Pinpoint the cell where the given text exists, returning its [X, Y] midpoint coordinate. 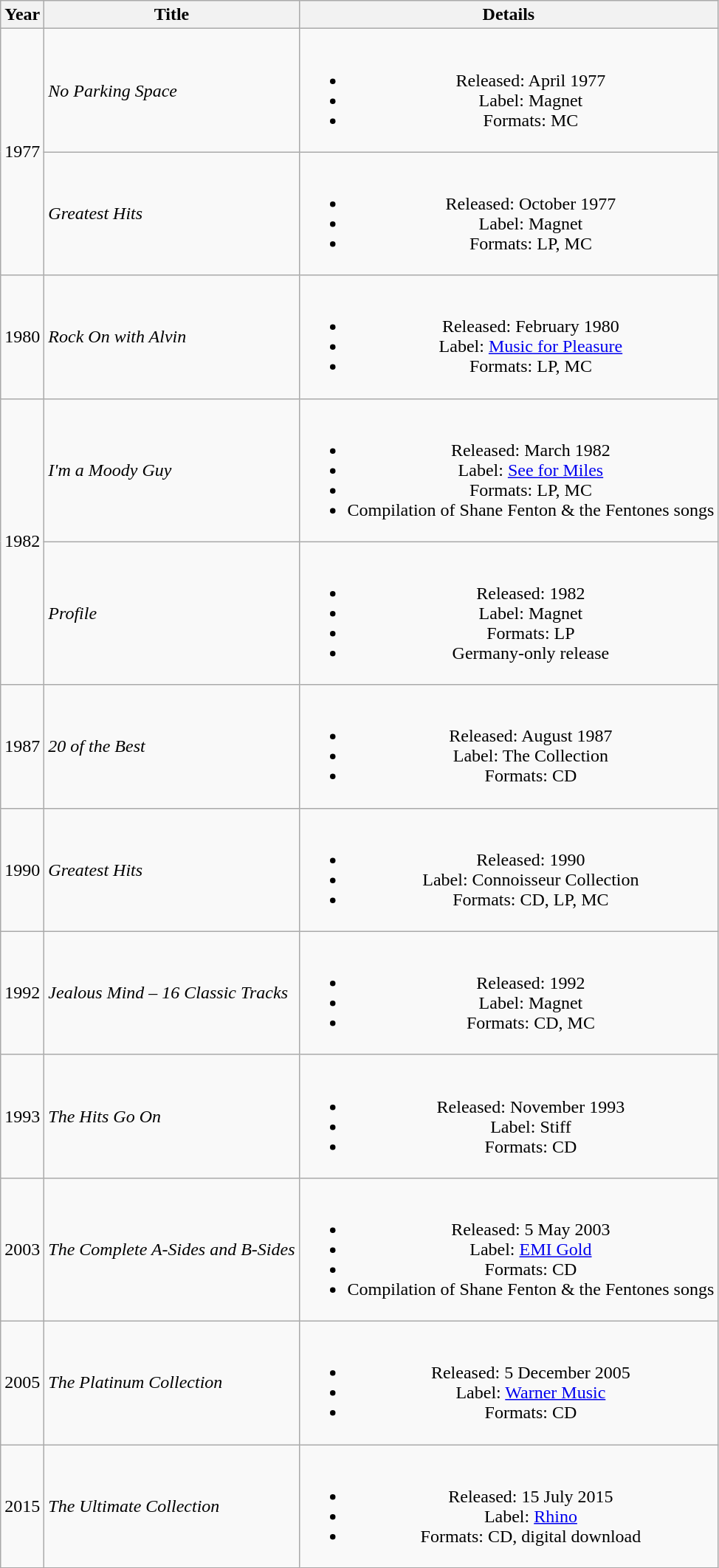
Released: 5 May 2003Label: EMI GoldFormats: CDCompilation of Shane Fenton & the Fentones songs [509, 1249]
I'm a Moody Guy [171, 470]
Rock On with Alvin [171, 336]
No Parking Space [171, 90]
Released: October 1977Label: MagnetFormats: LP, MC [509, 214]
The Platinum Collection [171, 1383]
1992 [22, 993]
1977 [22, 152]
The Hits Go On [171, 1116]
Year [22, 15]
1993 [22, 1116]
The Ultimate Collection [171, 1507]
Released: 1982Label: MagnetFormats: LPGermany-only release [509, 613]
Jealous Mind – 16 Classic Tracks [171, 993]
Released: 1992Label: MagnetFormats: CD, MC [509, 993]
Released: 5 December 2005Label: Warner MusicFormats: CD [509, 1383]
20 of the Best [171, 747]
1982 [22, 542]
Released: April 1977Label: MagnetFormats: MC [509, 90]
Released: February 1980Label: Music for PleasureFormats: LP, MC [509, 336]
1990 [22, 869]
2005 [22, 1383]
Title [171, 15]
Released: March 1982Label: See for MilesFormats: LP, MCCompilation of Shane Fenton & the Fentones songs [509, 470]
Released: August 1987Label: The CollectionFormats: CD [509, 747]
Released: 1990Label: Connoisseur CollectionFormats: CD, LP, MC [509, 869]
2003 [22, 1249]
Released: November 1993Label: StiffFormats: CD [509, 1116]
1987 [22, 747]
Details [509, 15]
Released: 15 July 2015Label: RhinoFormats: CD, digital download [509, 1507]
The Complete A-Sides and B-Sides [171, 1249]
1980 [22, 336]
2015 [22, 1507]
Profile [171, 613]
